Locate the cell with the specified text and output its [X, Y] center coordinate. 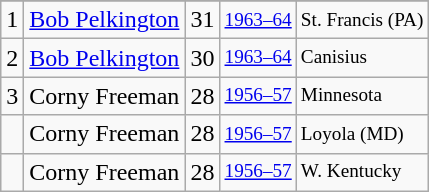
1 [12, 20]
2 [12, 58]
31 [202, 20]
Loyola (MD) [362, 134]
Canisius [362, 58]
30 [202, 58]
3 [12, 96]
St. Francis (PA) [362, 20]
Minnesota [362, 96]
W. Kentucky [362, 172]
